Identify which cell holds the provided text, then report its (x, y) central coordinate. 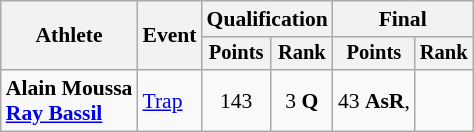
Qualification (268, 19)
Alain MoussaRay Bassil (70, 100)
43 AsR, (374, 100)
143 (236, 100)
3 Q (302, 100)
Athlete (70, 36)
Event (169, 36)
Final (403, 19)
Trap (169, 100)
